Capture the cell that displays the provided text and extract its (X, Y) central coordinate. 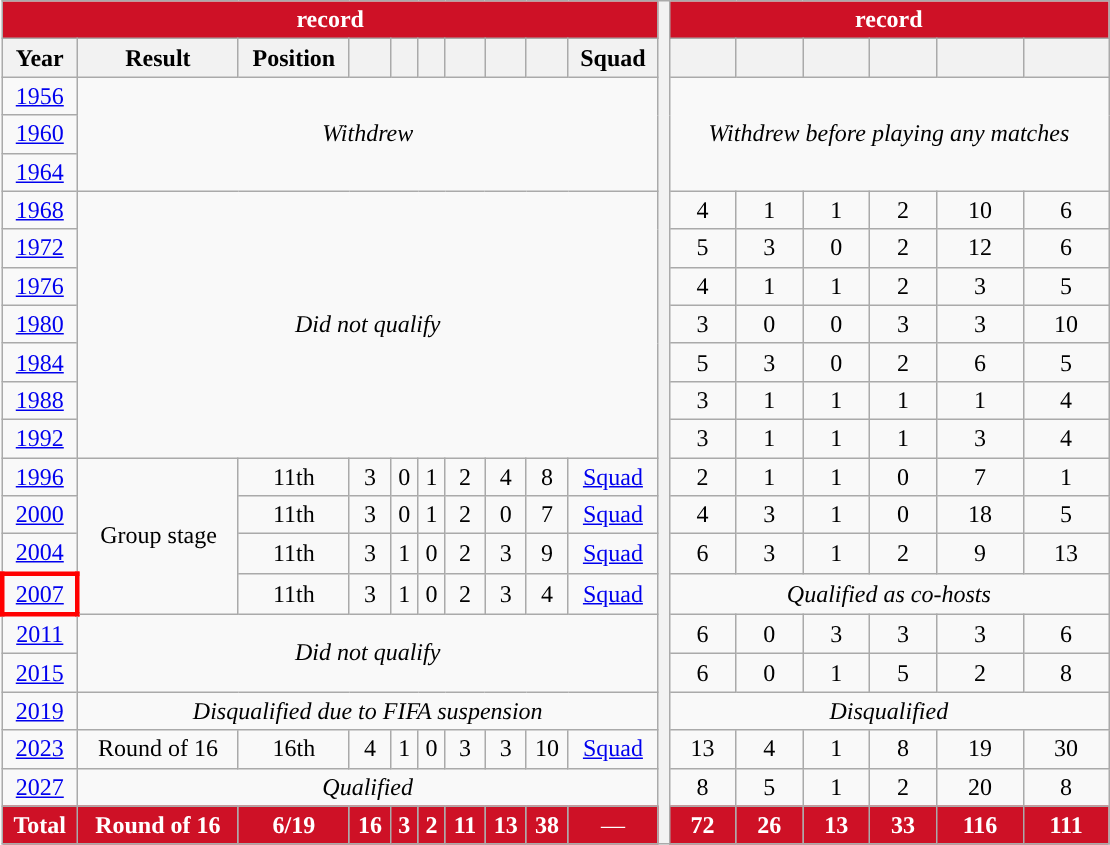
2015 (40, 673)
1988 (40, 400)
2004 (40, 554)
116 (980, 825)
2019 (40, 711)
Qualified (368, 787)
11 (465, 825)
1984 (40, 362)
Disqualified due to FIFA suspension (368, 711)
— (613, 825)
12 (980, 248)
Withdrew (368, 134)
1976 (40, 286)
16th (294, 749)
2027 (40, 787)
2007 (40, 594)
Disqualified (888, 711)
Year (40, 58)
Total (40, 825)
Result (158, 58)
1960 (40, 134)
Position (294, 58)
Withdrew before playing any matches (888, 134)
19 (980, 749)
1956 (40, 96)
1980 (40, 324)
1992 (40, 438)
33 (904, 825)
72 (702, 825)
Group stage (158, 536)
2000 (40, 515)
Qualified as co-hosts (888, 594)
111 (1066, 825)
1968 (40, 210)
1996 (40, 477)
18 (980, 515)
1964 (40, 172)
30 (1066, 749)
6/19 (294, 825)
16 (370, 825)
20 (980, 787)
2023 (40, 749)
1972 (40, 248)
26 (770, 825)
38 (546, 825)
2011 (40, 634)
